For the text-containing cell, return its midpoint in [X, Y] coordinate format. 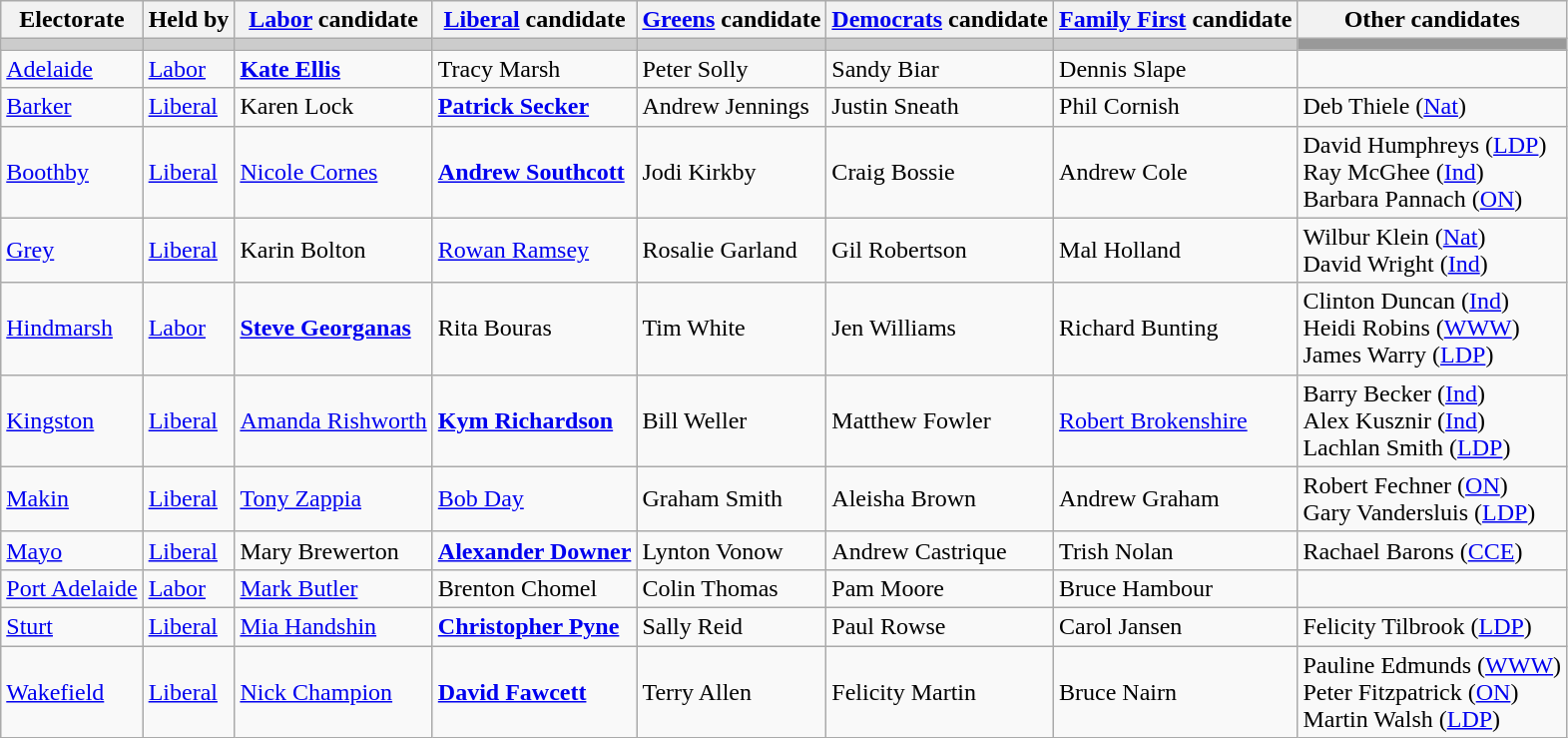
Wakefield [72, 691]
Jodi Kirkby [732, 172]
Makin [72, 499]
Labor candidate [333, 20]
Andrew Cole [1176, 172]
Mary Brewerton [333, 550]
Liberal candidate [535, 20]
Steve Georganas [333, 329]
Lynton Vonow [732, 550]
Tracy Marsh [535, 69]
Matthew Fowler [940, 420]
Greens candidate [732, 20]
Hindmarsh [72, 329]
Aleisha Brown [940, 499]
Sandy Biar [940, 69]
Kingston [72, 420]
Other candidates [1432, 20]
Justin Sneath [940, 107]
Craig Bossie [940, 172]
Terry Allen [732, 691]
Karin Bolton [333, 250]
Colin Thomas [732, 588]
Mayo [72, 550]
Rosalie Garland [732, 250]
Bruce Nairn [1176, 691]
Barker [72, 107]
David Fawcett [535, 691]
Robert Fechner (ON) Gary Vandersluis (LDP) [1432, 499]
Rita Bouras [535, 329]
Andrew Castrique [940, 550]
Karen Lock [333, 107]
Kym Richardson [535, 420]
Grey [72, 250]
Andrew Southcott [535, 172]
Christopher Pyne [535, 626]
Boothby [72, 172]
Peter Solly [732, 69]
Deb Thiele (Nat) [1432, 107]
Gil Robertson [940, 250]
Patrick Secker [535, 107]
Clinton Duncan (Ind) Heidi Robins (WWW) James Warry (LDP) [1432, 329]
Carol Jansen [1176, 626]
Trish Nolan [1176, 550]
Pam Moore [940, 588]
Tim White [732, 329]
Richard Bunting [1176, 329]
Alexander Downer [535, 550]
Bruce Hambour [1176, 588]
Kate Ellis [333, 69]
Sturt [72, 626]
Bill Weller [732, 420]
Adelaide [72, 69]
Electorate [72, 20]
Rowan Ramsey [535, 250]
Sally Reid [732, 626]
Mia Handshin [333, 626]
Held by [189, 20]
Rachael Barons (CCE) [1432, 550]
Nick Champion [333, 691]
Tony Zappia [333, 499]
Barry Becker (Ind) Alex Kusznir (Ind) Lachlan Smith (LDP) [1432, 420]
Graham Smith [732, 499]
Mark Butler [333, 588]
Paul Rowse [940, 626]
Port Adelaide [72, 588]
Nicole Cornes [333, 172]
Andrew Jennings [732, 107]
Bob Day [535, 499]
Pauline Edmunds (WWW) Peter Fitzpatrick (ON) Martin Walsh (LDP) [1432, 691]
Brenton Chomel [535, 588]
Robert Brokenshire [1176, 420]
Jen Williams [940, 329]
Felicity Tilbrook (LDP) [1432, 626]
Phil Cornish [1176, 107]
Wilbur Klein (Nat) David Wright (Ind) [1432, 250]
David Humphreys (LDP) Ray McGhee (Ind) Barbara Pannach (ON) [1432, 172]
Andrew Graham [1176, 499]
Felicity Martin [940, 691]
Family First candidate [1176, 20]
Democrats candidate [940, 20]
Amanda Rishworth [333, 420]
Mal Holland [1176, 250]
Dennis Slape [1176, 69]
